Provide the [x, y] coordinate of the cell's center where the given text is located.  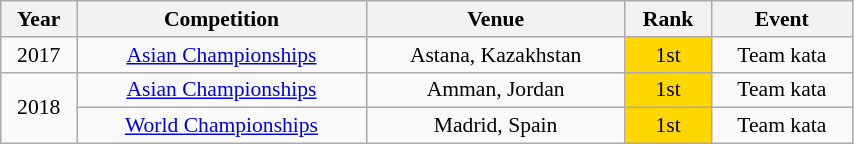
Rank [668, 19]
2018 [39, 108]
Amman, Jordan [496, 90]
2017 [39, 55]
Astana, Kazakhstan [496, 55]
Competition [222, 19]
Madrid, Spain [496, 126]
World Championships [222, 126]
Venue [496, 19]
Year [39, 19]
Event [782, 19]
